Return (x, y) of the center of cell containing provided text 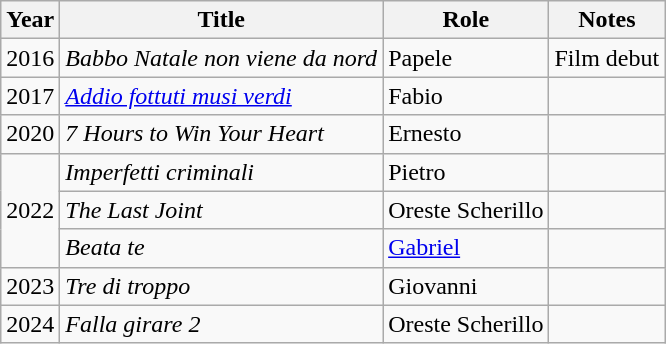
Imperfetti criminali (222, 172)
Tre di troppo (222, 286)
2023 (30, 286)
Title (222, 20)
2022 (30, 210)
Pietro (466, 172)
Fabio (466, 96)
Babbo Natale non viene da nord (222, 58)
2024 (30, 324)
Addio fottuti musi verdi (222, 96)
The Last Joint (222, 210)
Falla girare 2 (222, 324)
Gabriel (466, 248)
Role (466, 20)
Papele (466, 58)
2017 (30, 96)
2016 (30, 58)
Giovanni (466, 286)
Beata te (222, 248)
2020 (30, 134)
Ernesto (466, 134)
Notes (607, 20)
Film debut (607, 58)
7 Hours to Win Your Heart (222, 134)
Year (30, 20)
